Return the [X, Y] coordinate for the center point of the cell that contains the specified text.  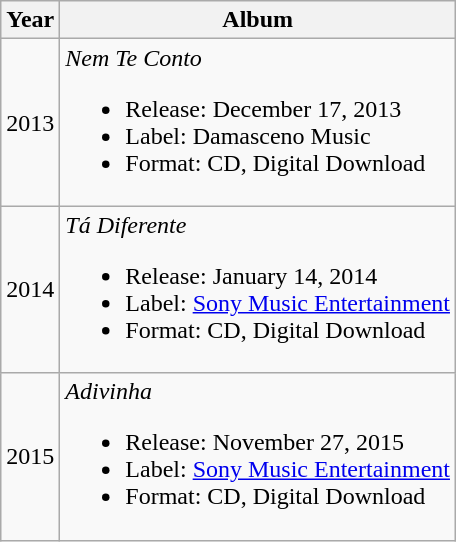
Nem Te ContoRelease: December 17, 2013Label: Damasceno MusicFormat: CD, Digital Download [258, 122]
Album [258, 20]
Year [30, 20]
2013 [30, 122]
2015 [30, 456]
2014 [30, 290]
AdivinhaRelease: November 27, 2015Label: Sony Music EntertainmentFormat: CD, Digital Download [258, 456]
Tá DiferenteRelease: January 14, 2014Label: Sony Music EntertainmentFormat: CD, Digital Download [258, 290]
